Pinpoint the cell where the given text exists, returning its [x, y] midpoint coordinate. 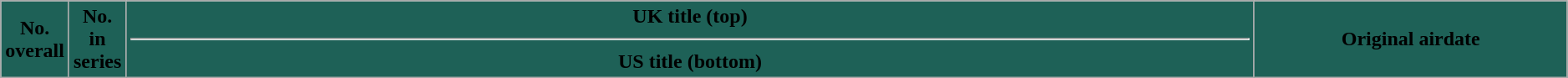
Original airdate [1410, 39]
No. overall [35, 39]
UK title (top) US title (bottom) [690, 39]
No. in series [97, 39]
